Detect which cell encompasses the target text, then output its [x, y] center coordinate. 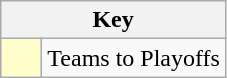
Key [114, 20]
Teams to Playoffs [134, 58]
